For the text-containing cell, return its midpoint in (x, y) coordinate format. 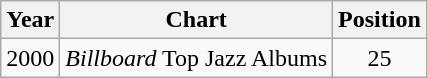
Year (30, 20)
Position (380, 20)
2000 (30, 58)
Chart (196, 20)
25 (380, 58)
Billboard Top Jazz Albums (196, 58)
